Find where the given text appears and provide that cell's center as (X, Y) coordinate. 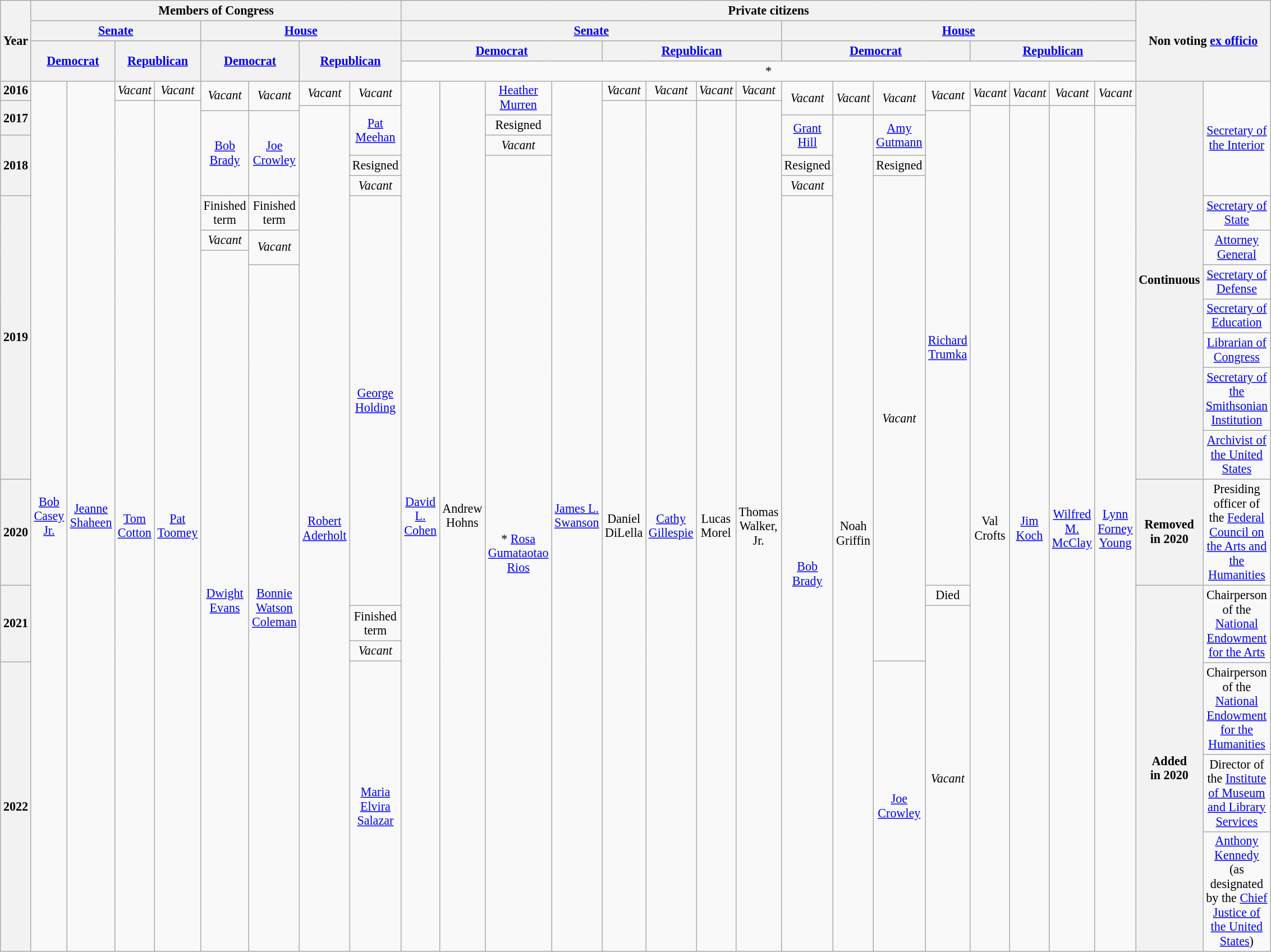
Private citizens (769, 10)
Bob Casey Jr. (49, 516)
Members of Congress (216, 10)
Maria Elvira Salazar (375, 806)
Noah Griffin (853, 533)
Archivist of the United States (1237, 454)
2018 (16, 165)
Dwight Evans (224, 600)
Val Crofts (990, 528)
Cathy Gillespie (671, 526)
Grant Hill (807, 135)
2017 (16, 118)
Secretary of Education (1237, 315)
Addedin 2020 (1169, 769)
David L. Cohen (420, 516)
Secretary of State (1237, 212)
Died (948, 596)
Lucas Morel (716, 526)
Pat Toomey (177, 526)
Director of the Institute of Museum and Library Services (1237, 793)
Richard Trumka (948, 347)
Tom Cotton (135, 526)
Removedin 2020 (1169, 532)
Continuous (1169, 280)
Year (16, 40)
Secretary of the Interior (1237, 138)
Wilfred M. McClay (1072, 528)
2021 (16, 624)
Bonnie Watson Coleman (274, 608)
Pat Meehan (375, 130)
2019 (16, 337)
Amy Gutmann (899, 135)
Non voting ex officio (1203, 40)
Robert Aderholt (324, 528)
2016 (16, 91)
Librarian of Congress (1237, 350)
Heather Murren (519, 98)
Secretary of Defense (1237, 282)
Daniel DiLella (624, 526)
Jim Koch (1029, 528)
2020 (16, 532)
Thomas Walker, Jr. (759, 526)
George Holding (375, 401)
Jeanne Shaheen (91, 516)
James L. Swanson (577, 516)
Lynn Forney Young (1116, 528)
Attorney General (1237, 247)
* Rosa Gumataotao Rios (519, 553)
Chairperson of the National Endowment for the Humanities (1237, 708)
* (769, 71)
2022 (16, 807)
Andrew Hohns (462, 516)
Anthony Kennedy (as designated by the Chief Justice of the United States) (1237, 891)
Presiding officer of the Federal Council on the Arts and the Humanities (1237, 532)
Chairperson of the National Endowment for the Arts (1237, 624)
Secretary of the Smithsonian Institution (1237, 399)
